Search for the cell housing the specified text and yield its (x, y) center coordinate. 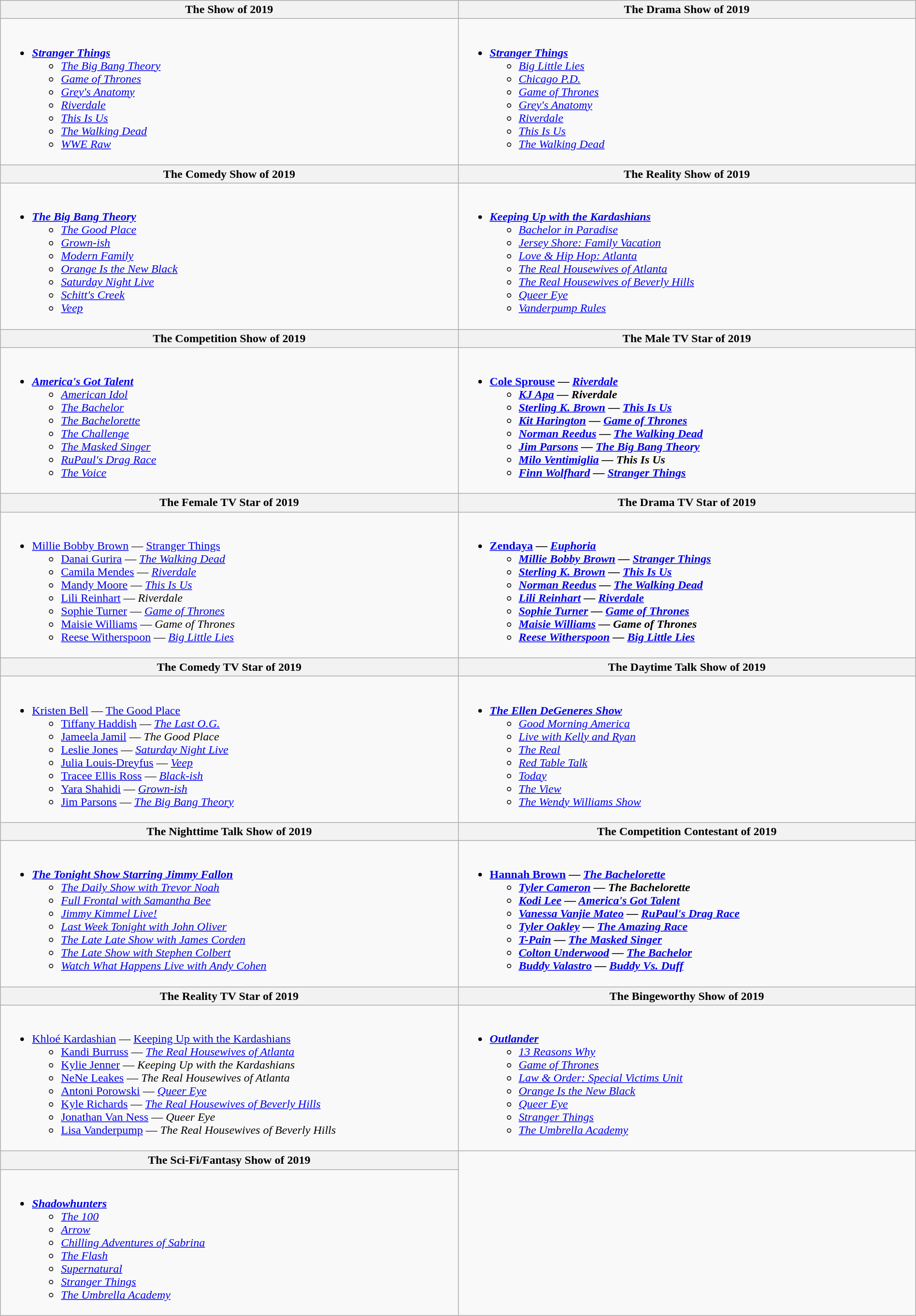
The Reality Show of 2019 (687, 174)
Stranger ThingsThe Big Bang TheoryGame of ThronesGrey's AnatomyRiverdaleThis Is UsThe Walking DeadWWE Raw (229, 92)
The Show of 2019 (229, 10)
The Bingeworthy Show of 2019 (687, 996)
The Reality TV Star of 2019 (229, 996)
The Ellen DeGeneres ShowGood Morning AmericaLive with Kelly and RyanThe RealRed Table TalkTodayThe ViewThe Wendy Williams Show (687, 749)
The Male TV Star of 2019 (687, 338)
The Sci-Fi/Fantasy Show of 2019 (229, 1160)
The Competition Show of 2019 (229, 338)
Outlander13 Reasons WhyGame of ThronesLaw & Order: Special Victims UnitOrange Is the New BlackQueer EyeStranger ThingsThe Umbrella Academy (687, 1078)
The Drama TV Star of 2019 (687, 503)
ShadowhuntersThe 100ArrowChilling Adventures of SabrinaThe FlashSupernaturalStranger ThingsThe Umbrella Academy (229, 1243)
Stranger ThingsBig Little LiesChicago P.D.Game of ThronesGrey's AnatomyRiverdaleThis Is UsThe Walking Dead (687, 92)
The Big Bang TheoryThe Good PlaceGrown-ishModern FamilyOrange Is the New BlackSaturday Night LiveSchitt's CreekVeep (229, 256)
The Comedy TV Star of 2019 (229, 667)
The Competition Contestant of 2019 (687, 831)
The Nighttime Talk Show of 2019 (229, 831)
The Comedy Show of 2019 (229, 174)
The Drama Show of 2019 (687, 10)
The Female TV Star of 2019 (229, 503)
The Daytime Talk Show of 2019 (687, 667)
America's Got TalentAmerican IdolThe BachelorThe BacheloretteThe ChallengeThe Masked SingerRuPaul's Drag RaceThe Voice (229, 420)
